From the cell containing the given text, extract its center point as [x, y] coordinate. 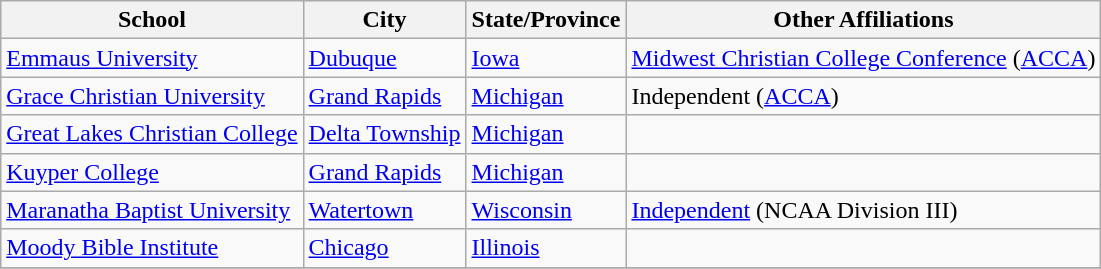
Moody Bible Institute [152, 248]
School [152, 20]
Great Lakes Christian College [152, 134]
Grace Christian University [152, 96]
City [384, 20]
Kuyper College [152, 172]
Emmaus University [152, 58]
Iowa [546, 58]
Maranatha Baptist University [152, 210]
Illinois [546, 248]
State/Province [546, 20]
Independent (NCAA Division III) [864, 210]
Other Affiliations [864, 20]
Wisconsin [546, 210]
Watertown [384, 210]
Dubuque [384, 58]
Delta Township [384, 134]
Midwest Christian College Conference (ACCA) [864, 58]
Chicago [384, 248]
Independent (ACCA) [864, 96]
